Locate the cell with the specified text and output its (x, y) center coordinate. 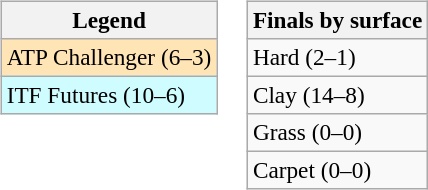
Hard (2–1) (337, 57)
Clay (14–8) (337, 95)
Legend (108, 20)
Grass (0–0) (337, 133)
ATP Challenger (6–3) (108, 57)
Carpet (0–0) (337, 171)
ITF Futures (10–6) (108, 95)
Finals by surface (337, 20)
